Return [x, y] of the center of cell containing provided text 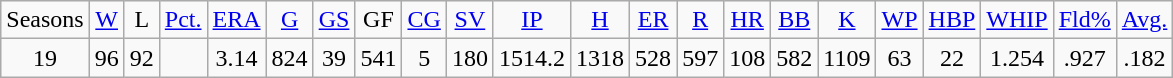
Fld% [1084, 20]
5 [424, 58]
W [106, 20]
ER [654, 20]
SV [470, 20]
H [600, 20]
96 [106, 58]
G [290, 20]
39 [334, 58]
597 [700, 58]
92 [142, 58]
L [142, 20]
BB [794, 20]
HR [748, 20]
.927 [1084, 58]
63 [900, 58]
K [847, 20]
180 [470, 58]
108 [748, 58]
3.14 [236, 58]
19 [45, 58]
582 [794, 58]
GF [378, 20]
.182 [1144, 58]
1.254 [1017, 58]
824 [290, 58]
WHIP [1017, 20]
1514.2 [532, 58]
22 [952, 58]
541 [378, 58]
HBP [952, 20]
ERA [236, 20]
GS [334, 20]
1109 [847, 58]
Seasons [45, 20]
Avg. [1144, 20]
R [700, 20]
Pct. [183, 20]
WP [900, 20]
528 [654, 58]
1318 [600, 58]
CG [424, 20]
IP [532, 20]
